Scan for the cell matching the given text and deliver its (x, y) coordinate at center. 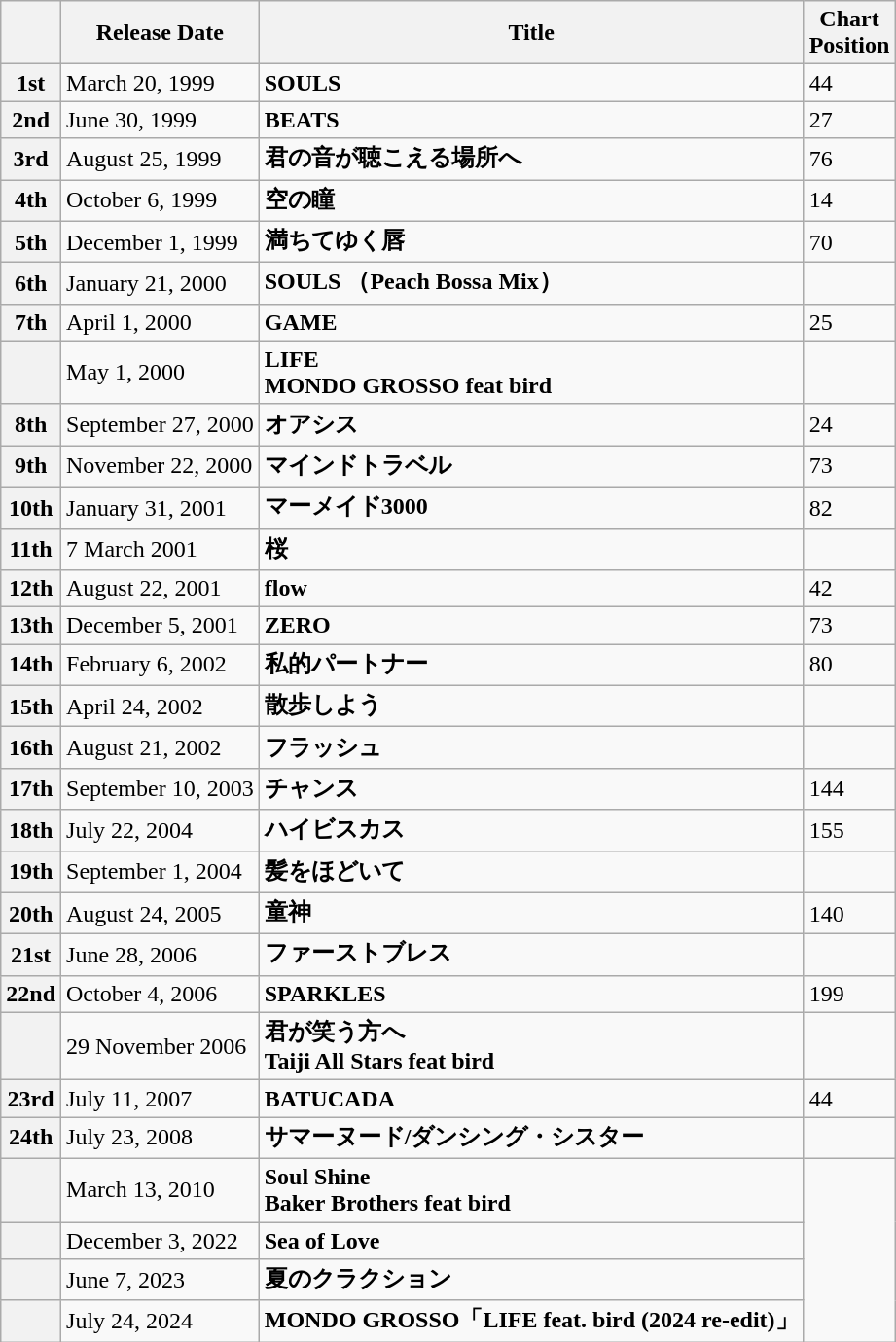
チャンス (531, 788)
10th (31, 508)
flow (531, 589)
LIFE MONDO GROSSO feat bird (531, 372)
16th (31, 747)
140 (849, 913)
August 24, 2005 (161, 913)
14th (31, 666)
フラッシュ (531, 747)
July 11, 2007 (161, 1099)
14 (849, 200)
散歩しよう (531, 707)
July 22, 2004 (161, 831)
SOULS （Peach Bossa Mix） (531, 284)
空の瞳 (531, 200)
August 22, 2001 (161, 589)
GAME (531, 322)
夏のクラクション (531, 1281)
Title (531, 33)
September 10, 2003 (161, 788)
5th (31, 241)
29 November 2006 (161, 1046)
May 1, 2000 (161, 372)
SOULS (531, 83)
18th (31, 831)
199 (849, 994)
27 (849, 120)
25 (849, 322)
March 20, 1999 (161, 83)
21st (31, 956)
桜 (531, 549)
4th (31, 200)
82 (849, 508)
July 23, 2008 (161, 1139)
オアシス (531, 424)
February 6, 2002 (161, 666)
サマーヌード/ダンシング・シスター (531, 1139)
December 3, 2022 (161, 1241)
April 1, 2000 (161, 322)
2nd (31, 120)
Soul Shine Baker Brothers feat bird (531, 1189)
SPARKLES (531, 994)
20th (31, 913)
7 March 2001 (161, 549)
October 6, 1999 (161, 200)
March 13, 2010 (161, 1189)
70 (849, 241)
October 4, 2006 (161, 994)
January 31, 2001 (161, 508)
24 (849, 424)
155 (849, 831)
ファーストブレス (531, 956)
Release Date (161, 33)
August 25, 1999 (161, 160)
ハイビスカス (531, 831)
MONDO GROSSO「LIFE feat. bird (2024 re-edit)」 (531, 1322)
BATUCADA (531, 1099)
17th (31, 788)
December 1, 1999 (161, 241)
マインドトラベル (531, 467)
8th (31, 424)
Sea of Love (531, 1241)
76 (849, 160)
June 28, 2006 (161, 956)
September 27, 2000 (161, 424)
君の音が聴こえる場所へ (531, 160)
ZERO (531, 626)
君が笑う方へ Taiji All Stars feat bird (531, 1046)
144 (849, 788)
1st (31, 83)
June 30, 1999 (161, 120)
マーメイド3000 (531, 508)
BEATS (531, 120)
November 22, 2000 (161, 467)
23rd (31, 1099)
24th (31, 1139)
September 1, 2004 (161, 872)
11th (31, 549)
22nd (31, 994)
January 21, 2000 (161, 284)
80 (849, 666)
April 24, 2002 (161, 707)
7th (31, 322)
髪をほどいて (531, 872)
August 21, 2002 (161, 747)
ChartPosition (849, 33)
12th (31, 589)
満ちてゆく唇 (531, 241)
July 24, 2024 (161, 1322)
June 7, 2023 (161, 1281)
3rd (31, 160)
19th (31, 872)
13th (31, 626)
9th (31, 467)
15th (31, 707)
童神 (531, 913)
December 5, 2001 (161, 626)
私的パートナー (531, 666)
6th (31, 284)
42 (849, 589)
